Output the (X, Y) coordinate of the center of the cell containing the given text.  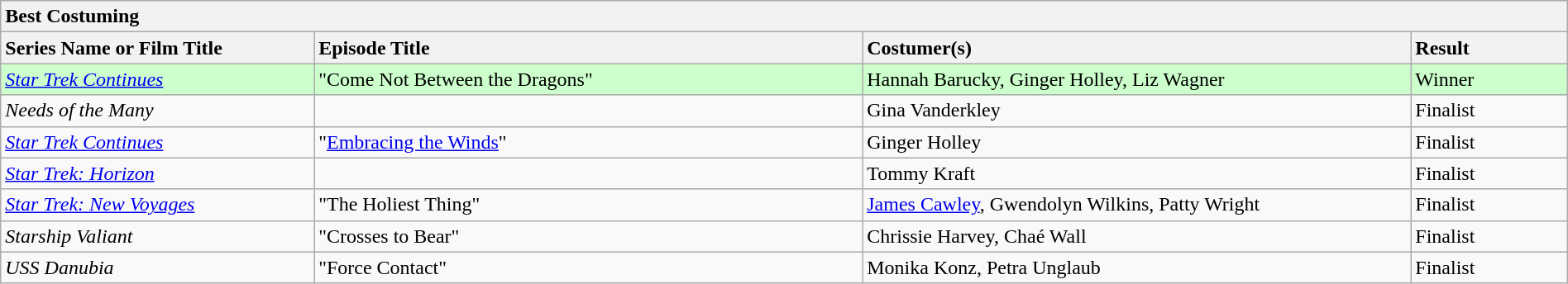
Star Trek: New Voyages (157, 205)
"The Holiest Thing" (589, 205)
Best Costuming (784, 17)
Ginger Holley (1136, 142)
USS Danubia (157, 267)
"Crosses to Bear" (589, 236)
"Come Not Between the Dragons" (589, 79)
Result (1489, 48)
Tommy Kraft (1136, 173)
Hannah Barucky, Ginger Holley, Liz Wagner (1136, 79)
Needs of the Many (157, 111)
Episode Title (589, 48)
"Embracing the Winds" (589, 142)
"Force Contact" (589, 267)
Gina Vanderkley (1136, 111)
Winner (1489, 79)
Chrissie Harvey, Chaé Wall (1136, 236)
Monika Konz, Petra Unglaub (1136, 267)
Starship Valiant (157, 236)
James Cawley, Gwendolyn Wilkins, Patty Wright (1136, 205)
Costumer(s) (1136, 48)
Star Trek: Horizon (157, 173)
Series Name or Film Title (157, 48)
